Capture the cell that displays the provided text and extract its (x, y) central coordinate. 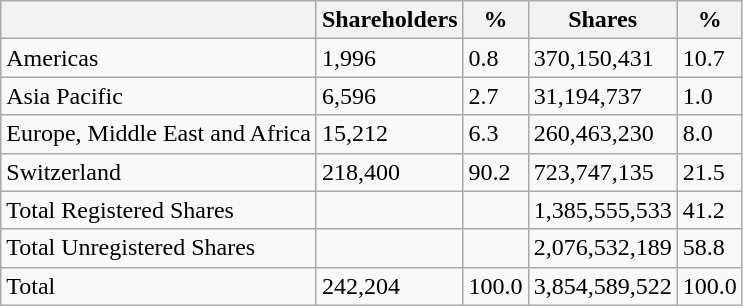
6.3 (496, 134)
58.8 (710, 248)
3,854,589,522 (602, 286)
21.5 (710, 172)
15,212 (390, 134)
218,400 (390, 172)
370,150,431 (602, 58)
6,596 (390, 96)
Shareholders (390, 20)
Total Unregistered Shares (159, 248)
1.0 (710, 96)
Shares (602, 20)
Total (159, 286)
Switzerland (159, 172)
90.2 (496, 172)
0.8 (496, 58)
2.7 (496, 96)
1,996 (390, 58)
Asia Pacific (159, 96)
260,463,230 (602, 134)
2,076,532,189 (602, 248)
41.2 (710, 210)
Total Registered Shares (159, 210)
10.7 (710, 58)
242,204 (390, 286)
8.0 (710, 134)
1,385,555,533 (602, 210)
Americas (159, 58)
31,194,737 (602, 96)
723,747,135 (602, 172)
Europe, Middle East and Africa (159, 134)
